Identify which cell holds the provided text, then report its [x, y] central coordinate. 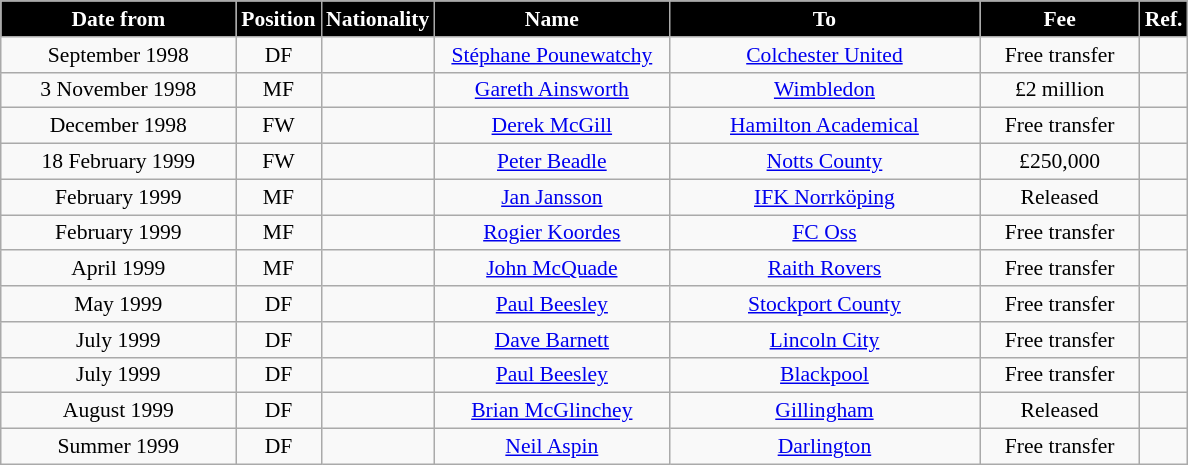
September 1998 [118, 55]
Notts County [824, 162]
August 1999 [118, 411]
April 1999 [118, 269]
Raith Rovers [824, 269]
Hamilton Academical [824, 126]
Dave Barnett [552, 340]
Fee [1060, 19]
To [824, 19]
Wimbledon [824, 90]
18 February 1999 [118, 162]
FC Oss [824, 233]
IFK Norrköping [824, 197]
John McQuade [552, 269]
Stéphane Pounewatchy [552, 55]
Name [552, 19]
Gillingham [824, 411]
Darlington [824, 447]
Derek McGill [552, 126]
May 1999 [118, 304]
£250,000 [1060, 162]
3 November 1998 [118, 90]
Blackpool [824, 375]
Peter Beadle [552, 162]
Date from [118, 19]
Nationality [378, 19]
Rogier Koordes [552, 233]
Colchester United [824, 55]
Brian McGlinchey [552, 411]
Lincoln City [824, 340]
December 1998 [118, 126]
Summer 1999 [118, 447]
£2 million [1060, 90]
Stockport County [824, 304]
Position [278, 19]
Jan Jansson [552, 197]
Ref. [1164, 19]
Gareth Ainsworth [552, 90]
Neil Aspin [552, 447]
